Capture the cell that displays the provided text and extract its (X, Y) central coordinate. 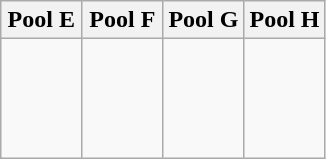
Pool F (122, 20)
Pool G (204, 20)
Pool E (42, 20)
Pool H (284, 20)
